Identify which cell holds the provided text, then report its (X, Y) central coordinate. 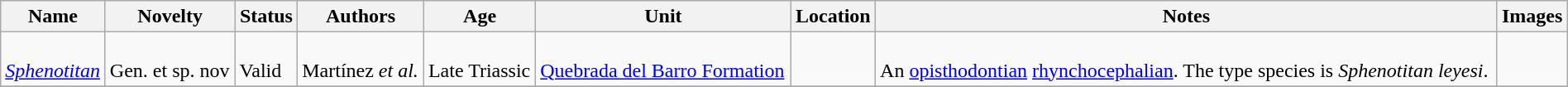
Location (833, 17)
Name (53, 17)
Late Triassic (480, 60)
Unit (663, 17)
Images (1532, 17)
Novelty (170, 17)
Martínez et al. (361, 60)
Authors (361, 17)
Quebrada del Barro Formation (663, 60)
Sphenotitan (53, 60)
Age (480, 17)
Gen. et sp. nov (170, 60)
Notes (1187, 17)
An opisthodontian rhynchocephalian. The type species is Sphenotitan leyesi. (1187, 60)
Valid (266, 60)
Status (266, 17)
